Detect which cell encompasses the target text, then output its (X, Y) center coordinate. 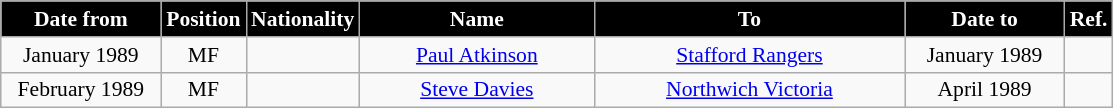
To (749, 19)
Ref. (1089, 19)
Name (476, 19)
Position (204, 19)
Paul Atkinson (476, 55)
Stafford Rangers (749, 55)
Date to (985, 19)
Steve Davies (476, 90)
February 1989 (81, 90)
April 1989 (985, 90)
Northwich Victoria (749, 90)
Date from (81, 19)
Nationality (302, 19)
